From the cell containing the given text, extract its center point as (x, y) coordinate. 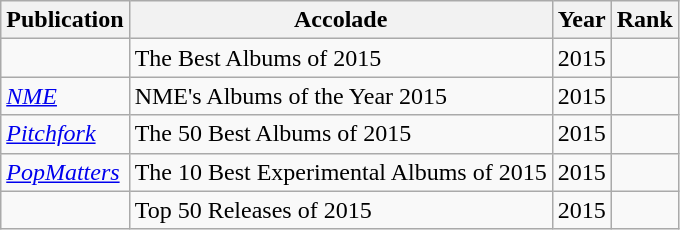
Pitchfork (65, 134)
Rank (644, 20)
Year (582, 20)
NME (65, 96)
The 10 Best Experimental Albums of 2015 (340, 172)
Top 50 Releases of 2015 (340, 210)
PopMatters (65, 172)
The 50 Best Albums of 2015 (340, 134)
NME's Albums of the Year 2015 (340, 96)
Publication (65, 20)
Accolade (340, 20)
The Best Albums of 2015 (340, 58)
